Detect which cell encompasses the target text, then output its [x, y] center coordinate. 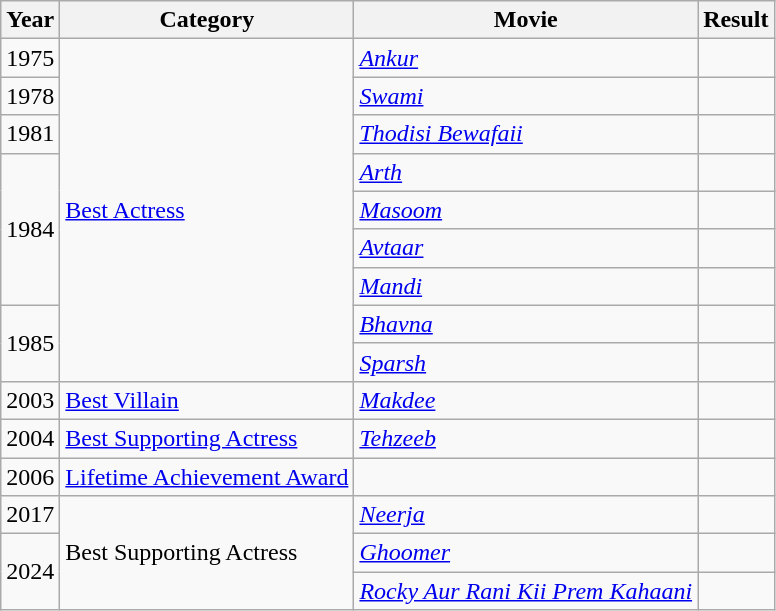
Swami [526, 96]
Bhavna [526, 324]
Lifetime Achievement Award [207, 477]
Ghoomer [526, 553]
1985 [30, 343]
Rocky Aur Rani Kii Prem Kahaani [526, 591]
2024 [30, 572]
Arth [526, 172]
Movie [526, 20]
Ankur [526, 58]
Avtaar [526, 248]
2006 [30, 477]
1981 [30, 134]
Result [736, 20]
2017 [30, 515]
1978 [30, 96]
1975 [30, 58]
2004 [30, 438]
Tehzeeb [526, 438]
Sparsh [526, 362]
Mandi [526, 286]
Category [207, 20]
Neerja [526, 515]
Best Actress [207, 210]
Thodisi Bewafaii [526, 134]
Best Villain [207, 400]
1984 [30, 229]
2003 [30, 400]
Masoom [526, 210]
Year [30, 20]
Makdee [526, 400]
